Scan for the cell matching the given text and deliver its [x, y] coordinate at center. 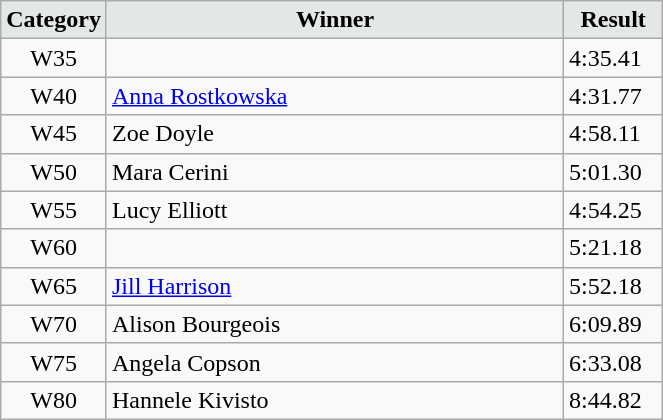
W40 [54, 96]
W55 [54, 210]
4:35.41 [614, 58]
4:58.11 [614, 134]
4:54.25 [614, 210]
Anna Rostkowska [334, 96]
W60 [54, 248]
W50 [54, 172]
Category [54, 20]
W80 [54, 400]
4:31.77 [614, 96]
Result [614, 20]
Zoe Doyle [334, 134]
Alison Bourgeois [334, 324]
Angela Copson [334, 362]
Hannele Kivisto [334, 400]
6:33.08 [614, 362]
Jill Harrison [334, 286]
5:21.18 [614, 248]
W75 [54, 362]
Lucy Elliott [334, 210]
W35 [54, 58]
Mara Cerini [334, 172]
6:09.89 [614, 324]
5:01.30 [614, 172]
8:44.82 [614, 400]
Winner [334, 20]
W65 [54, 286]
W70 [54, 324]
5:52.18 [614, 286]
W45 [54, 134]
